Provide the [x, y] coordinate of the cell's center where the given text is located.  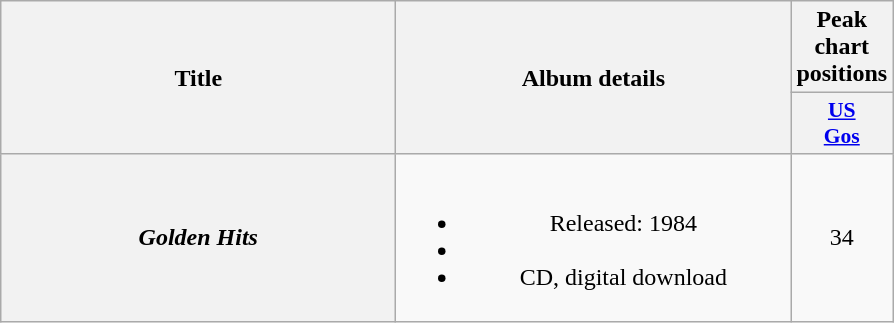
Peak chart positions [842, 47]
Golden Hits [198, 238]
Title [198, 78]
34 [842, 238]
Album details [594, 78]
USGos [842, 124]
Released: 1984CD, digital download [594, 238]
